Return (x, y) of the center of cell containing provided text 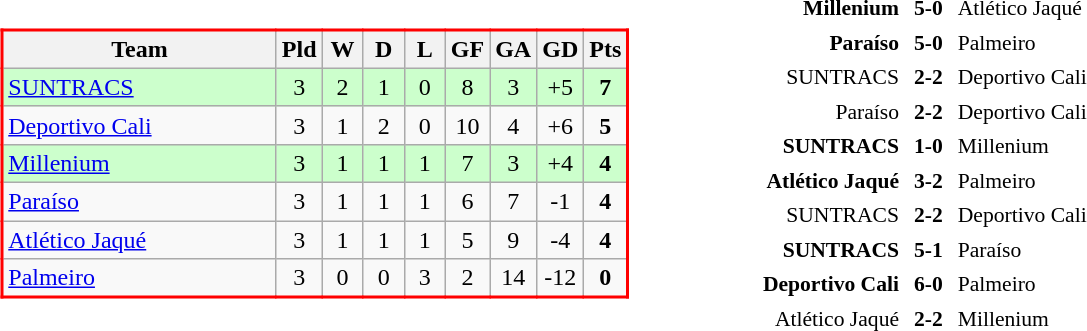
8 (467, 87)
Palmeiro (139, 278)
Pts (606, 50)
+4 (560, 163)
+6 (560, 125)
3-2 (928, 181)
D (384, 50)
6 (467, 202)
9 (514, 240)
Pld (299, 50)
5-1 (928, 250)
L (424, 50)
14 (514, 278)
Team (139, 50)
+5 (560, 87)
5-0 (928, 43)
-12 (560, 278)
GF (467, 50)
Millenium (139, 163)
6-0 (928, 284)
10 (467, 125)
GA (514, 50)
-1 (560, 202)
-4 (560, 240)
W (342, 50)
GD (560, 50)
1-0 (928, 146)
